Capture the cell that displays the provided text and extract its (x, y) central coordinate. 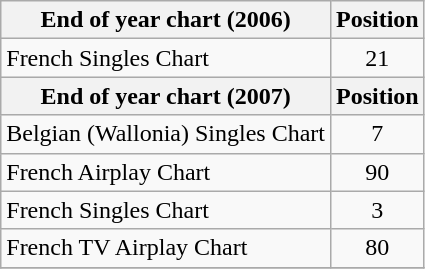
21 (377, 58)
80 (377, 248)
7 (377, 134)
90 (377, 172)
End of year chart (2007) (166, 96)
Belgian (Wallonia) Singles Chart (166, 134)
French TV Airplay Chart (166, 248)
3 (377, 210)
End of year chart (2006) (166, 20)
French Airplay Chart (166, 172)
